Capture the cell that displays the provided text and extract its (x, y) central coordinate. 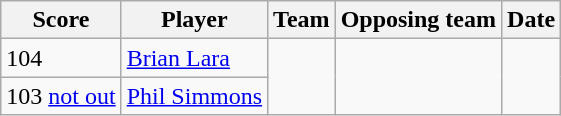
103 not out (61, 96)
Brian Lara (194, 58)
Score (61, 20)
104 (61, 58)
Opposing team (418, 20)
Date (532, 20)
Player (194, 20)
Phil Simmons (194, 96)
Team (302, 20)
